Pinpoint the cell where the given text exists, returning its [x, y] midpoint coordinate. 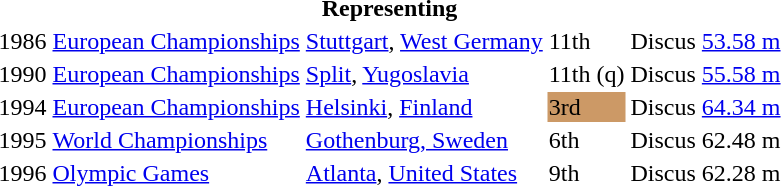
11th (q) [586, 74]
3rd [586, 107]
6th [586, 140]
Split, Yugoslavia [424, 74]
Gothenburg, Sweden [424, 140]
World Championships [176, 140]
Stuttgart, West Germany [424, 41]
11th [586, 41]
Helsinki, Finland [424, 107]
